Determine the (X, Y) coordinate at the center of the cell enclosing the given text.  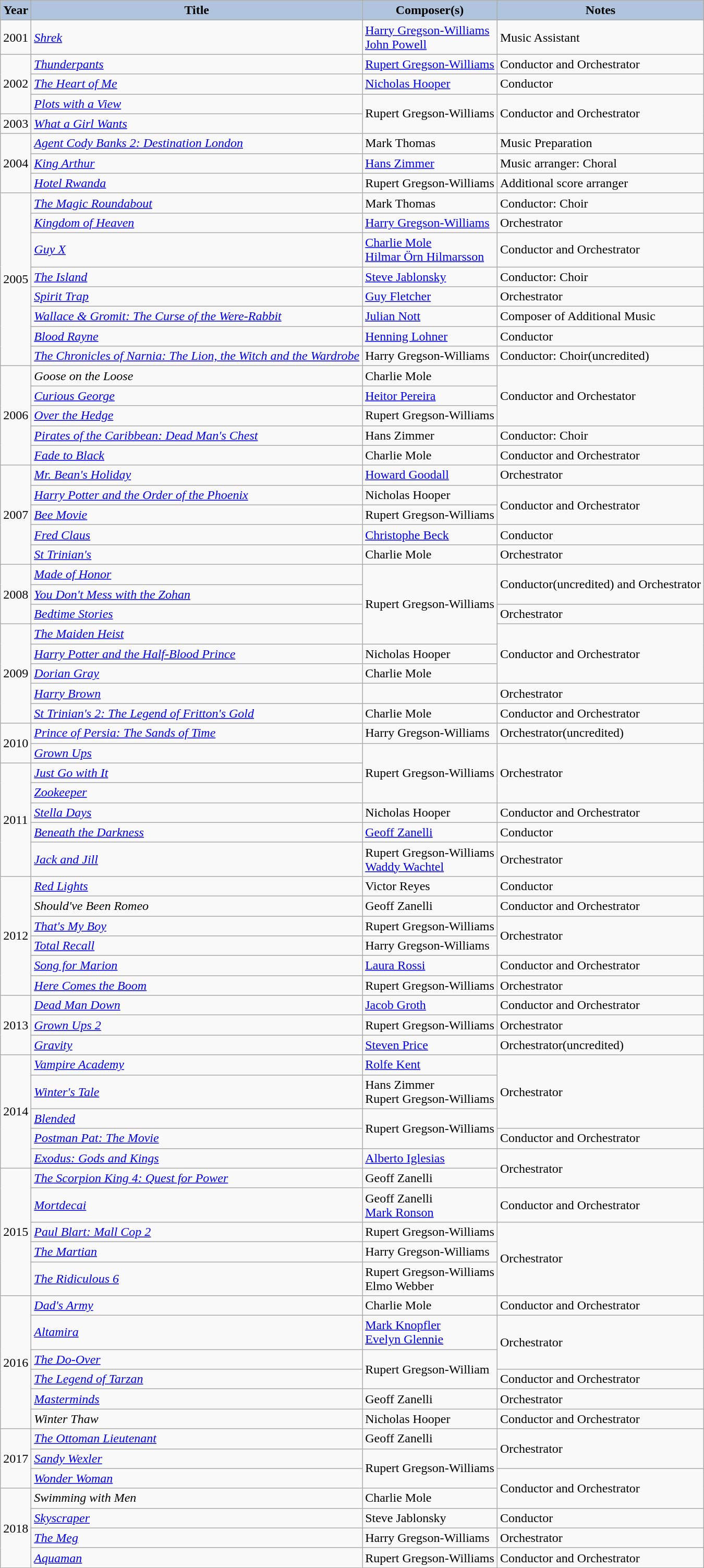
2018 (16, 1528)
2009 (16, 674)
Mortdecai (197, 1205)
Blended (197, 1119)
2005 (16, 279)
Swimming with Men (197, 1498)
The Maiden Heist (197, 634)
Victor Reyes (430, 886)
2008 (16, 594)
2013 (16, 1025)
Henning Lohner (430, 336)
The Meg (197, 1538)
Paul Blart: Mall Cop 2 (197, 1232)
Prince of Persia: The Sands of Time (197, 733)
Postman Pat: The Movie (197, 1138)
Harry Potter and the Half-Blood Prince (197, 654)
Steven Price (430, 1045)
Bedtime Stories (197, 614)
2004 (16, 163)
Beneath the Darkness (197, 832)
The Heart of Me (197, 84)
Laura Rossi (430, 966)
Made of Honor (197, 574)
Music Assistant (600, 38)
2017 (16, 1458)
Gravity (197, 1045)
Charlie MoleHilmar Örn Hilmarsson (430, 249)
Jacob Groth (430, 1005)
The Scorpion King 4: Quest for Power (197, 1178)
Over the Hedge (197, 416)
Conductor(uncredited) and Orchestrator (600, 584)
Geoff ZanelliMark Ronson (430, 1205)
2011 (16, 820)
Grown Ups 2 (197, 1025)
Red Lights (197, 886)
2015 (16, 1232)
Julian Nott (430, 317)
The Do-Over (197, 1359)
Just Go with It (197, 773)
Zookeeper (197, 793)
Conductor and Orchestator (600, 396)
Mr. Bean's Holiday (197, 475)
St Trinian's (197, 554)
Here Comes the Boom (197, 986)
Music Preparation (600, 143)
Goose on the Loose (197, 376)
Harry Brown (197, 694)
Winter Thaw (197, 1419)
Hotel Rwanda (197, 183)
Aquaman (197, 1558)
Howard Goodall (430, 475)
Shrek (197, 38)
The Ottoman Lieutenant (197, 1439)
Wonder Woman (197, 1478)
Vampire Academy (197, 1065)
2014 (16, 1112)
Kingdom of Heaven (197, 223)
Music arranger: Choral (600, 163)
Year (16, 10)
Jack and Jill (197, 859)
Composer of Additional Music (600, 317)
2006 (16, 416)
2016 (16, 1362)
2007 (16, 515)
Guy X (197, 249)
Wallace & Gromit: The Curse of the Were-Rabbit (197, 317)
Christophe Beck (430, 534)
Alberto Iglesias (430, 1158)
Skyscraper (197, 1518)
Title (197, 10)
2002 (16, 84)
Mark KnopflerEvelyn Glennie (430, 1333)
Stella Days (197, 812)
Fade to Black (197, 455)
2001 (16, 38)
You Don't Mess with the Zohan (197, 594)
Harry Gregson-WilliamsJohn Powell (430, 38)
King Arthur (197, 163)
Dad's Army (197, 1306)
Composer(s) (430, 10)
Altamira (197, 1333)
2010 (16, 743)
That's My Boy (197, 926)
Heitor Pereira (430, 396)
Masterminds (197, 1399)
The Martian (197, 1251)
What a Girl Wants (197, 124)
Dorian Gray (197, 674)
Rupert Gregson-WilliamsWaddy Wachtel (430, 859)
Rolfe Kent (430, 1065)
2003 (16, 124)
The Ridiculous 6 (197, 1279)
Thunderpants (197, 64)
The Chronicles of Narnia: The Lion, the Witch and the Wardrobe (197, 356)
Spirit Trap (197, 297)
Blood Rayne (197, 336)
Plots with a View (197, 104)
Fred Claus (197, 534)
Song for Marion (197, 966)
Hans ZimmerRupert Gregson-Williams (430, 1092)
Guy Fletcher (430, 297)
The Island (197, 277)
Harry Potter and the Order of the Phoenix (197, 495)
Dead Man Down (197, 1005)
Conductor: Choir(uncredited) (600, 356)
Rupert Gregson-WilliamsElmo Webber (430, 1279)
The Magic Roundabout (197, 203)
Winter's Tale (197, 1092)
Notes (600, 10)
Rupert Gregson-William (430, 1369)
Bee Movie (197, 515)
Additional score arranger (600, 183)
2012 (16, 935)
The Legend of Tarzan (197, 1379)
Sandy Wexler (197, 1458)
St Trinian's 2: The Legend of Fritton's Gold (197, 713)
Exodus: Gods and Kings (197, 1158)
Agent Cody Banks 2: Destination London (197, 143)
Curious George (197, 396)
Grown Ups (197, 753)
Pirates of the Caribbean: Dead Man's Chest (197, 435)
Should've Been Romeo (197, 906)
Total Recall (197, 946)
